Return the [X, Y] coordinate for the center point of the cell that contains the specified text.  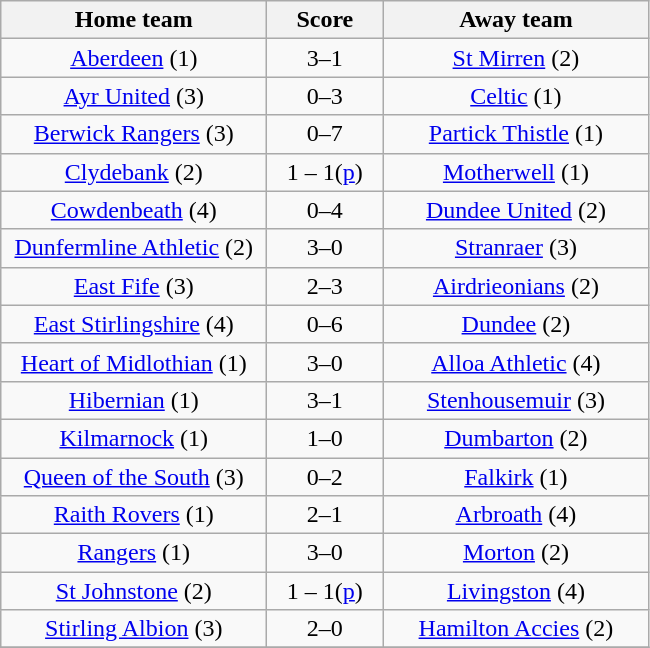
Clydebank (2) [134, 172]
Hibernian (1) [134, 400]
Ayr United (3) [134, 96]
Raith Rovers (1) [134, 515]
Alloa Athletic (4) [516, 362]
2–3 [325, 286]
Score [325, 20]
Dunfermline Athletic (2) [134, 248]
Dumbarton (2) [516, 438]
Arbroath (4) [516, 515]
Home team [134, 20]
0–7 [325, 134]
Falkirk (1) [516, 477]
2–0 [325, 629]
Hamilton Accies (2) [516, 629]
Kilmarnock (1) [134, 438]
Partick Thistle (1) [516, 134]
Aberdeen (1) [134, 58]
0–4 [325, 210]
Celtic (1) [516, 96]
Rangers (1) [134, 553]
St Mirren (2) [516, 58]
0–6 [325, 324]
Livingston (4) [516, 591]
2–1 [325, 515]
0–3 [325, 96]
Morton (2) [516, 553]
Dundee United (2) [516, 210]
Queen of the South (3) [134, 477]
Stranraer (3) [516, 248]
Stenhousemuir (3) [516, 400]
Cowdenbeath (4) [134, 210]
1–0 [325, 438]
East Fife (3) [134, 286]
St Johnstone (2) [134, 591]
East Stirlingshire (4) [134, 324]
Airdrieonians (2) [516, 286]
0–2 [325, 477]
Dundee (2) [516, 324]
Stirling Albion (3) [134, 629]
Berwick Rangers (3) [134, 134]
Heart of Midlothian (1) [134, 362]
Away team [516, 20]
Motherwell (1) [516, 172]
